Output the [x, y] coordinate of the center of the cell containing the given text.  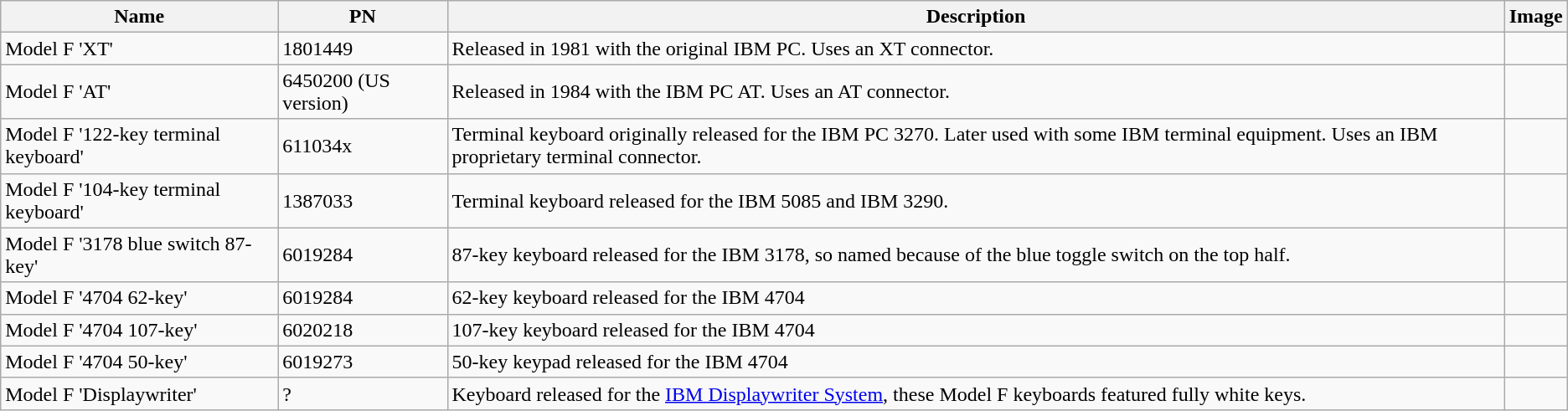
1801449 [363, 49]
6020218 [363, 330]
Name [139, 17]
Released in 1984 with the IBM PC AT. Uses an AT connector. [976, 92]
107-key keyboard released for the IBM 4704 [976, 330]
Model F '4704 62-key' [139, 298]
Image [1536, 17]
Terminal keyboard released for the IBM 5085 and IBM 3290. [976, 201]
Terminal keyboard originally released for the IBM PC 3270. Later used with some IBM terminal equipment. Uses an IBM proprietary terminal connector. [976, 146]
Model F 'AT' [139, 92]
Model F '104-key terminal keyboard' [139, 201]
Released in 1981 with the original IBM PC. Uses an XT connector. [976, 49]
Model F 'Displaywriter' [139, 393]
1387033 [363, 201]
62-key keyboard released for the IBM 4704 [976, 298]
6019273 [363, 362]
Model F 'XT' [139, 49]
? [363, 393]
611034x [363, 146]
Keyboard released for the IBM Displaywriter System, these Model F keyboards featured fully white keys. [976, 393]
Model F '4704 50-key' [139, 362]
50-key keypad released for the IBM 4704 [976, 362]
PN [363, 17]
Model F '3178 blue switch 87-key' [139, 254]
Model F '122-key terminal keyboard' [139, 146]
Description [976, 17]
87-key keyboard released for the IBM 3178, so named because of the blue toggle switch on the top half. [976, 254]
Model F '4704 107-key' [139, 330]
6450200 (US version) [363, 92]
